Detect which cell encompasses the target text, then output its [X, Y] center coordinate. 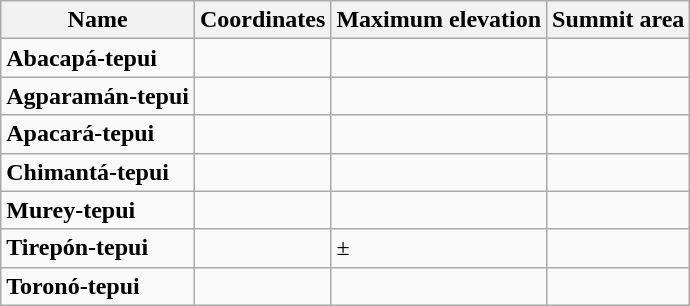
Name [98, 20]
Summit area [618, 20]
Abacapá-tepui [98, 58]
Coordinates [262, 20]
Apacará-tepui [98, 134]
Murey-tepui [98, 210]
± [439, 248]
Chimantá-tepui [98, 172]
Tirepón-tepui [98, 248]
Maximum elevation [439, 20]
Toronó-tepui [98, 286]
Agparamán-tepui [98, 96]
